Capture the cell that displays the provided text and extract its (X, Y) central coordinate. 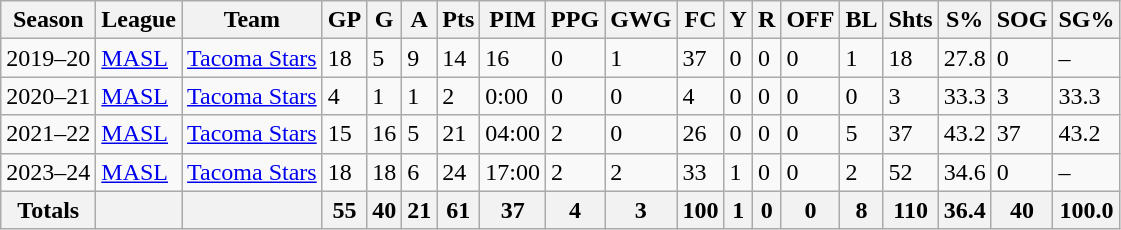
Pts (458, 20)
61 (458, 210)
GP (344, 20)
9 (420, 58)
G (384, 20)
Totals (48, 210)
27.8 (964, 58)
34.6 (964, 172)
36.4 (964, 210)
100.0 (1086, 210)
0:00 (513, 96)
52 (910, 172)
2021–22 (48, 134)
SOG (1022, 20)
15 (344, 134)
8 (862, 210)
Season (48, 20)
PPG (576, 20)
S% (964, 20)
6 (420, 172)
SG% (1086, 20)
Y (738, 20)
33 (700, 172)
OFF (810, 20)
26 (700, 134)
2019–20 (48, 58)
Team (252, 20)
A (420, 20)
14 (458, 58)
2020–21 (48, 96)
GWG (641, 20)
PIM (513, 20)
55 (344, 210)
17:00 (513, 172)
04:00 (513, 134)
League (139, 20)
BL (862, 20)
100 (700, 210)
110 (910, 210)
Shts (910, 20)
R (766, 20)
FC (700, 20)
2023–24 (48, 172)
24 (458, 172)
